Find where the given text appears and provide that cell's center as (x, y) coordinate. 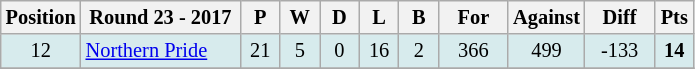
0 (340, 51)
12 (41, 51)
W (300, 17)
-133 (620, 51)
16 (379, 51)
14 (674, 51)
L (379, 17)
D (340, 17)
B (419, 17)
5 (300, 51)
21 (260, 51)
Position (41, 17)
Diff (620, 17)
Pts (674, 17)
Round 23 - 2017 (161, 17)
499 (546, 51)
Against (546, 17)
2 (419, 51)
For (474, 17)
366 (474, 51)
P (260, 17)
Northern Pride (161, 51)
